Capture the cell that displays the provided text and extract its [x, y] central coordinate. 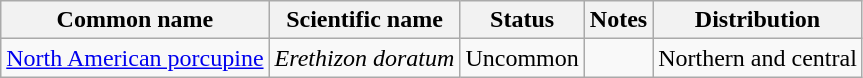
Scientific name [364, 20]
Distribution [758, 20]
Uncommon [522, 58]
Status [522, 20]
Erethizon doratum [364, 58]
Notes [618, 20]
Common name [135, 20]
North American porcupine [135, 58]
Northern and central [758, 58]
